Return the (x, y) coordinate for the center point of the cell that contains the specified text.  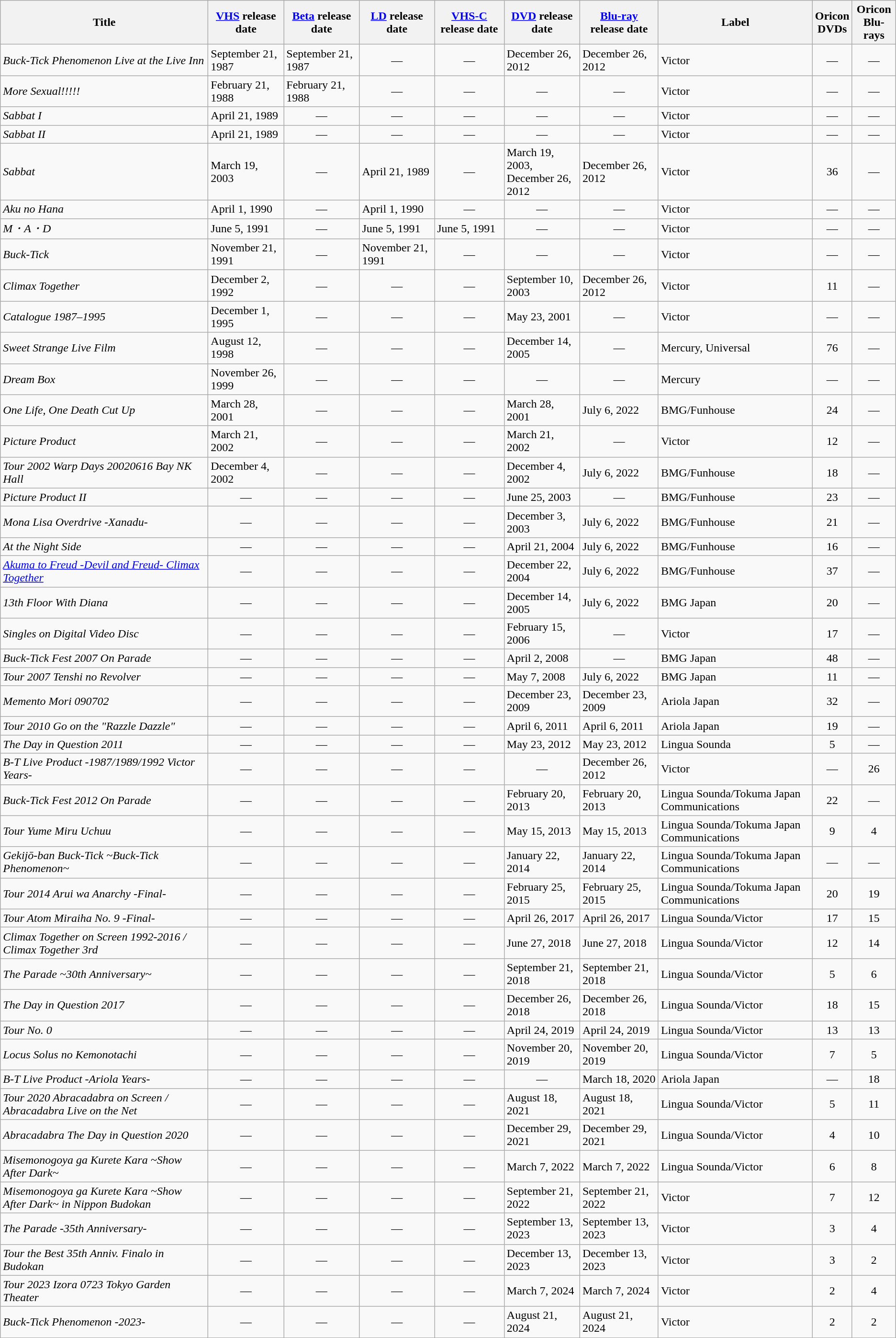
Climax Together on Screen 1992-2016 / Climax Together 3rd (104, 942)
13th Floor With Diana (104, 602)
Buck-Tick Phenomenon -2023- (104, 1322)
Abracadabra The Day in Question 2020 (104, 1135)
March 19, 2003 (246, 171)
23 (832, 497)
December 3, 2003 (542, 522)
March 18, 2020 (619, 1079)
Akuma to Freud -Devil and Freud- Climax Together (104, 571)
B-T Live Product -1987/1989/1992 Victor Years- (104, 769)
Gekijō-ban Buck-Tick ~Buck-Tick Phenomenon~ (104, 862)
Locus Solus no Kemonotachi (104, 1055)
June 25, 2003 (542, 497)
Misemonogoya ga Kurete Kara ~Show After Dark~ (104, 1167)
Tour the Best 35th Anniv. Finalo in Budokan (104, 1259)
February 15, 2006 (542, 634)
September 10, 2003 (542, 285)
Catalogue 1987–1995 (104, 317)
Buck-Tick (104, 255)
26 (874, 769)
Tour No. 0 (104, 1030)
32 (832, 701)
More Sexual!!!!! (104, 91)
Picture Product (104, 442)
LD release date (397, 23)
Climax Together (104, 285)
Picture Product II (104, 497)
14 (874, 942)
April 2, 2008 (542, 658)
Title (104, 23)
Memento Mori 090702 (104, 701)
22 (832, 800)
Sweet Strange Live Film (104, 348)
Tour 2014 Arui wa Anarchy -Final- (104, 894)
Beta release date (322, 23)
The Parade ~30th Anniversary~ (104, 974)
76 (832, 348)
Sabbat II (104, 134)
Mona Lisa Overdrive -Xanadu- (104, 522)
Sabbat I (104, 116)
9 (832, 831)
OriconDVDs (832, 23)
November 26, 1999 (246, 379)
24 (832, 410)
21 (832, 522)
Lingua Sounda (735, 744)
8 (874, 1167)
36 (832, 171)
Dream Box (104, 379)
Label (735, 23)
DVD release date (542, 23)
Aku no Hana (104, 209)
Buck-Tick Fest 2012 On Parade (104, 800)
December 22, 2004 (542, 571)
March 19, 2003,December 26, 2012 (542, 171)
M・A・D (104, 229)
Mercury, Universal (735, 348)
VHS-C release date (470, 23)
The Day in Question 2011 (104, 744)
Tour 2010 Go on the "Razzle Dazzle" (104, 726)
Tour 2023 Izora 0723 Tokyo Garden Theater (104, 1291)
Tour 2020 Abracadabra on Screen / Abracadabra Live on the Net (104, 1104)
16 (832, 546)
10 (874, 1135)
At the Night Side (104, 546)
OriconBlu-rays (874, 23)
One Life, One Death Cut Up (104, 410)
Singles on Digital Video Disc (104, 634)
Mercury (735, 379)
37 (832, 571)
May 7, 2008 (542, 677)
Blu-ray release date (619, 23)
The Parade -35th Anniversary- (104, 1229)
Tour 2007 Tenshi no Revolver (104, 677)
Sabbat (104, 171)
May 23, 2001 (542, 317)
VHS release date (246, 23)
Buck-Tick Phenomenon Live at the Live Inn (104, 60)
Tour Atom Miraiha No. 9 -Final- (104, 918)
48 (832, 658)
April 21, 2004 (542, 546)
December 1, 1995 (246, 317)
Buck-Tick Fest 2007 On Parade (104, 658)
The Day in Question 2017 (104, 1005)
Tour 2002 Warp Days 20020616 Bay NK Hall (104, 472)
B-T Live Product -Ariola Years- (104, 1079)
Misemonogoya ga Kurete Kara ~Show After Dark~ in Nippon Budokan (104, 1197)
December 2, 1992 (246, 285)
August 12, 1998 (246, 348)
Tour Yume Miru Uchuu (104, 831)
